Capture the cell that displays the provided text and extract its (X, Y) central coordinate. 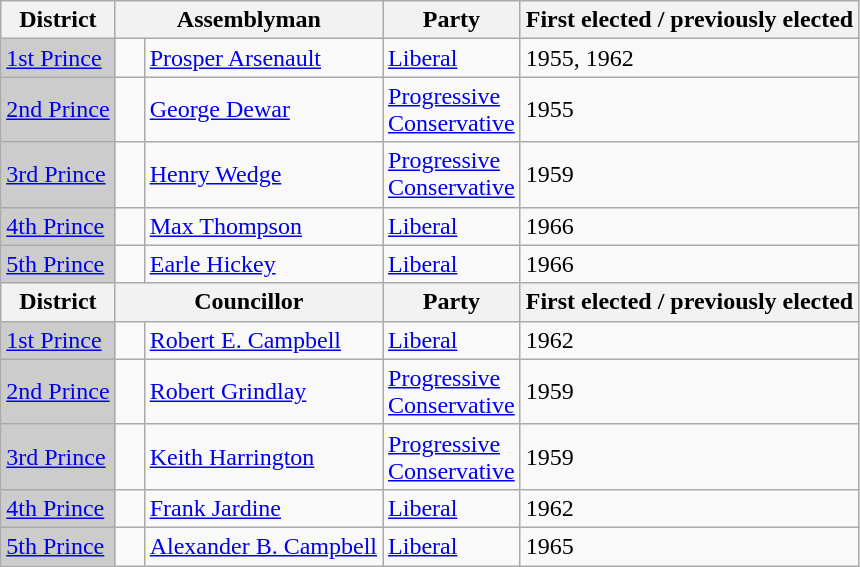
1955, 1962 (690, 58)
Earle Hickey (263, 264)
Frank Jardine (263, 508)
Max Thompson (263, 226)
Robert E. Campbell (263, 340)
Alexander B. Campbell (263, 546)
Robert Grindlay (263, 392)
Prosper Arsenault (263, 58)
1955 (690, 110)
Councillor (248, 302)
Keith Harrington (263, 456)
1965 (690, 546)
Assemblyman (248, 20)
Henry Wedge (263, 174)
George Dewar (263, 110)
